Return the [x, y] coordinate for the center point of the cell that contains the specified text.  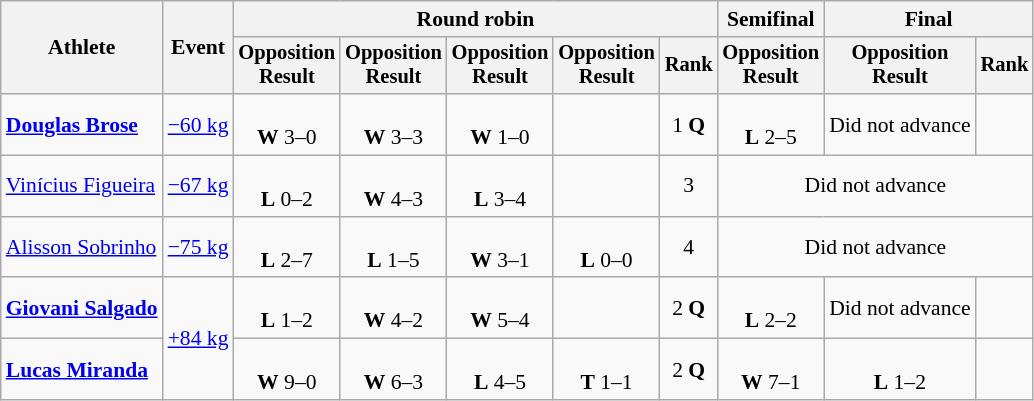
−60 kg [198, 124]
W 3–1 [500, 248]
L 2–7 [288, 248]
Lucas Miranda [82, 370]
W 3–0 [288, 124]
L 2–2 [770, 308]
Athlete [82, 48]
Vinícius Figueira [82, 186]
−75 kg [198, 248]
L 2–5 [770, 124]
L 4–5 [500, 370]
W 4–2 [394, 308]
Giovani Salgado [82, 308]
L 3–4 [500, 186]
L 0–0 [606, 248]
W 1–0 [500, 124]
+84 kg [198, 339]
Event [198, 48]
−67 kg [198, 186]
W 4–3 [394, 186]
Final [928, 19]
L 0–2 [288, 186]
W 3–3 [394, 124]
W 5–4 [500, 308]
T 1–1 [606, 370]
W 7–1 [770, 370]
3 [689, 186]
Semifinal [770, 19]
Douglas Brose [82, 124]
Round robin [476, 19]
Alisson Sobrinho [82, 248]
W 9–0 [288, 370]
1 Q [689, 124]
4 [689, 248]
L 1–5 [394, 248]
W 6–3 [394, 370]
